Return (X, Y) of the center of cell containing provided text 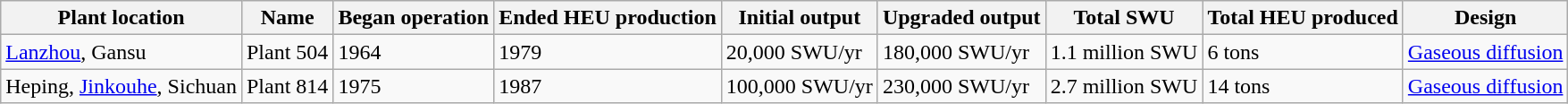
Plant 814 (287, 86)
1975 (414, 86)
180,000 SWU/yr (961, 52)
6 tons (1303, 52)
Heping, Jinkouhe, Sichuan (122, 86)
1987 (608, 86)
20,000 SWU/yr (799, 52)
230,000 SWU/yr (961, 86)
Began operation (414, 18)
Lanzhou, Gansu (122, 52)
1964 (414, 52)
Initial output (799, 18)
Plant location (122, 18)
Name (287, 18)
Upgraded output (961, 18)
Plant 504 (287, 52)
14 tons (1303, 86)
Ended HEU production (608, 18)
Design (1485, 18)
1979 (608, 52)
2.7 million SWU (1124, 86)
100,000 SWU/yr (799, 86)
1.1 million SWU (1124, 52)
Total HEU produced (1303, 18)
Total SWU (1124, 18)
